Find where the given text appears and provide that cell's center as [X, Y] coordinate. 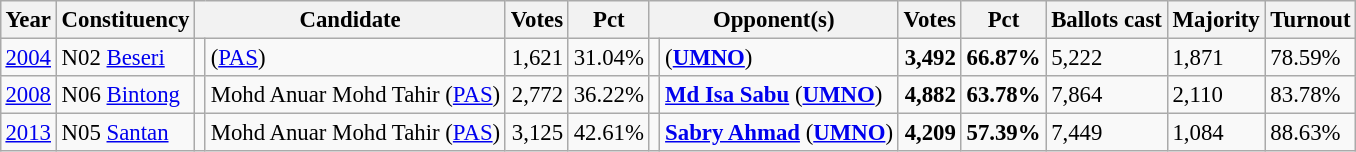
Constituency [125, 20]
66.87% [1004, 57]
78.59% [1310, 57]
57.39% [1004, 133]
Majority [1216, 20]
1,621 [536, 57]
2008 [28, 95]
N02 Beseri [125, 57]
N06 Bintong [125, 95]
(UMNO) [779, 57]
Turnout [1310, 20]
7,864 [1106, 95]
N05 Santan [125, 133]
3,492 [930, 57]
Year [28, 20]
Ballots cast [1106, 20]
2,772 [536, 95]
7,449 [1106, 133]
63.78% [1004, 95]
36.22% [608, 95]
4,209 [930, 133]
42.61% [608, 133]
1,871 [1216, 57]
31.04% [608, 57]
(PAS) [355, 57]
5,222 [1106, 57]
4,882 [930, 95]
Candidate [350, 20]
1,084 [1216, 133]
2004 [28, 57]
Sabry Ahmad (UMNO) [779, 133]
88.63% [1310, 133]
3,125 [536, 133]
Opponent(s) [774, 20]
83.78% [1310, 95]
Md Isa Sabu (UMNO) [779, 95]
2,110 [1216, 95]
2013 [28, 133]
